Identify which cell holds the provided text, then report its [x, y] central coordinate. 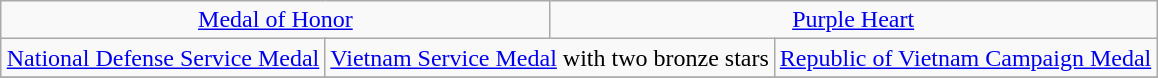
Vietnam Service Medal with two bronze stars [550, 58]
National Defense Service Medal [163, 58]
Purple Heart [854, 20]
Medal of Honor [275, 20]
Republic of Vietnam Campaign Medal [965, 58]
